Search for the cell housing the specified text and yield its [x, y] center coordinate. 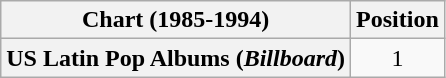
Position [398, 20]
Chart (1985-1994) [176, 20]
1 [398, 58]
US Latin Pop Albums (Billboard) [176, 58]
